From the cell containing the given text, extract its center point as (X, Y) coordinate. 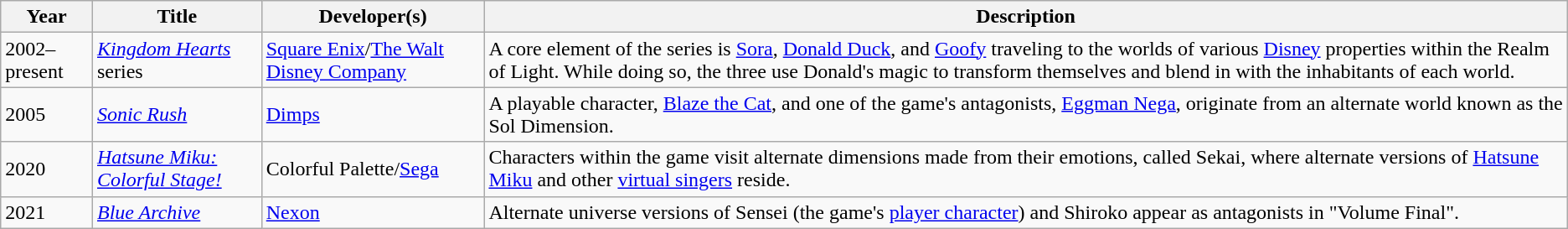
Alternate universe versions of Sensei (the game's player character) and Shiroko appear as antagonists in "Volume Final". (1025, 212)
Developer(s) (373, 17)
Blue Archive (177, 212)
Title (177, 17)
2005 (47, 114)
Description (1025, 17)
Hatsune Miku: Colorful Stage! (177, 169)
Square Enix/The Walt Disney Company (373, 60)
Colorful Palette/Sega (373, 169)
A playable character, Blaze the Cat, and one of the game's antagonists, Eggman Nega, originate from an alternate world known as the Sol Dimension. (1025, 114)
Dimps (373, 114)
2002–present (47, 60)
Kingdom Hearts series (177, 60)
2021 (47, 212)
Nexon (373, 212)
2020 (47, 169)
Year (47, 17)
Sonic Rush (177, 114)
